Capture the cell that displays the provided text and extract its [X, Y] central coordinate. 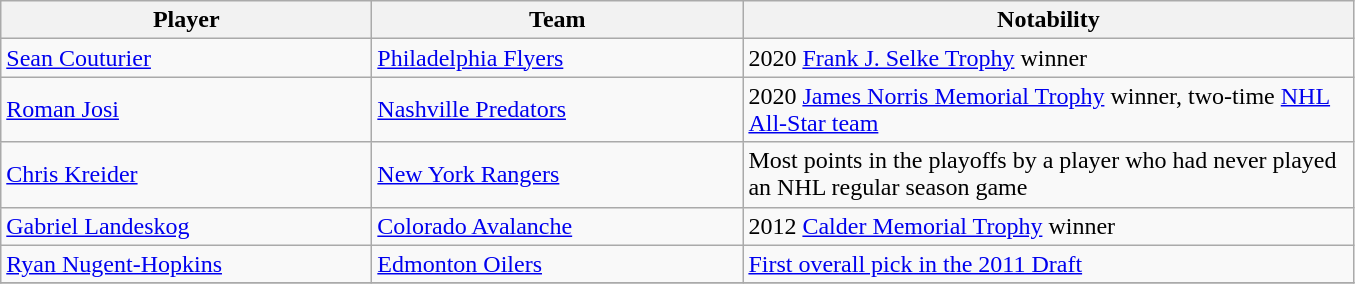
Player [186, 20]
Nashville Predators [558, 110]
2012 Calder Memorial Trophy winner [1048, 226]
Edmonton Oilers [558, 264]
Philadelphia Flyers [558, 58]
Team [558, 20]
Chris Kreider [186, 174]
Notability [1048, 20]
2020 James Norris Memorial Trophy winner, two-time NHL All-Star team [1048, 110]
Gabriel Landeskog [186, 226]
First overall pick in the 2011 Draft [1048, 264]
Ryan Nugent-Hopkins [186, 264]
Most points in the playoffs by a player who had never played an NHL regular season game [1048, 174]
2020 Frank J. Selke Trophy winner [1048, 58]
Sean Couturier [186, 58]
Roman Josi [186, 110]
New York Rangers [558, 174]
Colorado Avalanche [558, 226]
